Detect which cell encompasses the target text, then output its [X, Y] center coordinate. 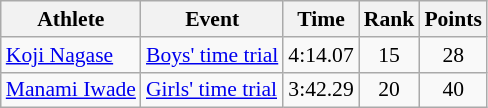
28 [453, 55]
Koji Nagase [71, 55]
Time [320, 19]
Boys' time trial [212, 55]
Event [212, 19]
Rank [390, 19]
3:42.29 [320, 90]
Athlete [71, 19]
Manami Iwade [71, 90]
40 [453, 90]
20 [390, 90]
4:14.07 [320, 55]
Girls' time trial [212, 90]
15 [390, 55]
Points [453, 19]
